Capture the cell that displays the provided text and extract its [x, y] central coordinate. 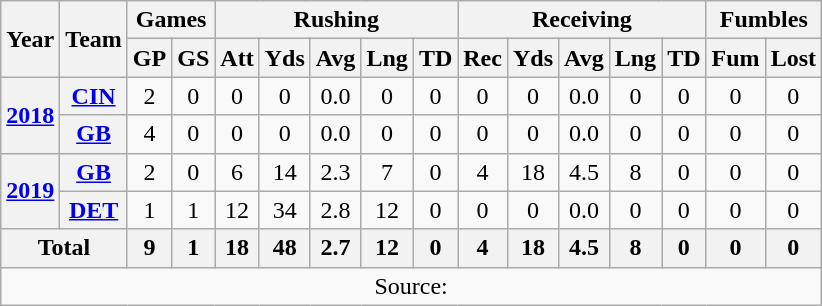
DET [94, 210]
2019 [30, 191]
Source: [412, 286]
Receiving [582, 20]
2.7 [336, 248]
GS [194, 58]
CIN [94, 96]
Rec [483, 58]
GP [149, 58]
Team [94, 39]
14 [284, 172]
Fumbles [764, 20]
Total [64, 248]
9 [149, 248]
34 [284, 210]
6 [237, 172]
48 [284, 248]
Lost [793, 58]
2.8 [336, 210]
7 [387, 172]
Games [170, 20]
Rushing [336, 20]
Att [237, 58]
Fum [736, 58]
Year [30, 39]
2018 [30, 115]
2.3 [336, 172]
